Search for the cell housing the specified text and yield its [x, y] center coordinate. 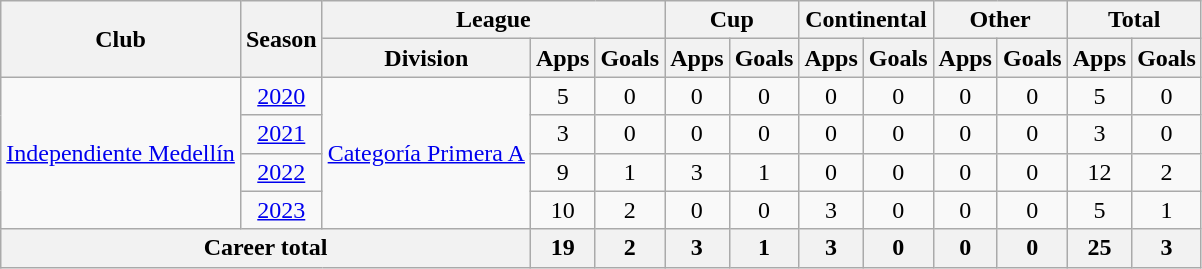
League [494, 20]
Club [121, 39]
12 [1099, 172]
Other [1000, 20]
Cup [732, 20]
Career total [266, 248]
Division [426, 58]
Independiente Medellín [121, 153]
10 [562, 210]
Continental [866, 20]
Categoría Primera A [426, 153]
Season [281, 39]
2022 [281, 172]
2020 [281, 96]
2023 [281, 210]
Total [1134, 20]
9 [562, 172]
19 [562, 248]
2021 [281, 134]
25 [1099, 248]
